Determine the (x, y) coordinate at the center of the cell enclosing the given text.  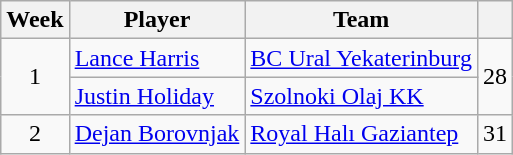
BC Ural Yekaterinburg (362, 58)
Lance Harris (157, 58)
2 (35, 134)
Royal Halı Gaziantep (362, 134)
Team (362, 20)
31 (494, 134)
1 (35, 77)
Player (157, 20)
Dejan Borovnjak (157, 134)
Szolnoki Olaj KK (362, 96)
28 (494, 77)
Week (35, 20)
Justin Holiday (157, 96)
